Find where the given text appears and provide that cell's center as [X, Y] coordinate. 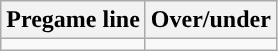
Pregame line [74, 20]
Over/under [210, 20]
